Find where the given text appears and provide that cell's center as [x, y] coordinate. 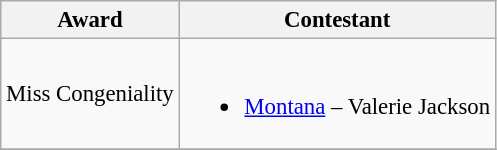
Contestant [337, 20]
Award [90, 20]
Miss Congeniality [90, 94]
Montana – Valerie Jackson [337, 94]
